Find where the given text appears and provide that cell's center as (X, Y) coordinate. 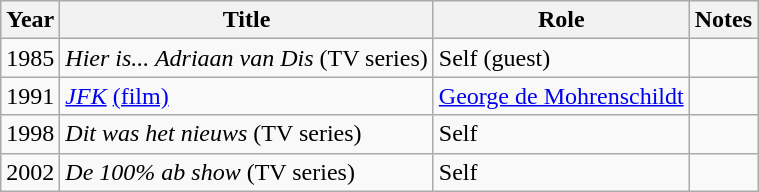
De 100% ab show (TV series) (246, 172)
Year (30, 20)
Dit was het nieuws (TV series) (246, 134)
Title (246, 20)
1991 (30, 96)
2002 (30, 172)
Role (561, 20)
JFK (film) (246, 96)
1985 (30, 58)
Self (guest) (561, 58)
Notes (723, 20)
Hier is... Adriaan van Dis (TV series) (246, 58)
1998 (30, 134)
George de Mohrenschildt (561, 96)
